Output the (x, y) coordinate of the center of the cell containing the given text.  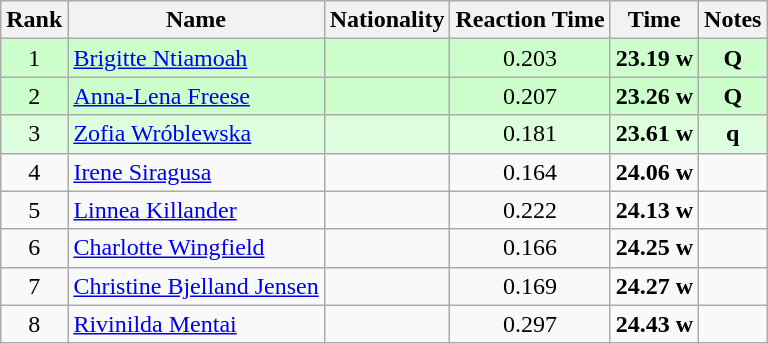
2 (34, 96)
0.203 (530, 58)
Anna-Lena Freese (196, 96)
0.181 (530, 134)
Linnea Killander (196, 210)
Name (196, 20)
5 (34, 210)
24.43 w (654, 324)
23.26 w (654, 96)
Charlotte Wingfield (196, 248)
Nationality (387, 20)
6 (34, 248)
Time (654, 20)
Rivinilda Mentai (196, 324)
7 (34, 286)
Notes (733, 20)
Irene Siragusa (196, 172)
0.297 (530, 324)
0.166 (530, 248)
Brigitte Ntiamoah (196, 58)
0.222 (530, 210)
23.19 w (654, 58)
24.13 w (654, 210)
0.207 (530, 96)
Zofia Wróblewska (196, 134)
Rank (34, 20)
Christine Bjelland Jensen (196, 286)
24.27 w (654, 286)
q (733, 134)
24.25 w (654, 248)
1 (34, 58)
0.169 (530, 286)
3 (34, 134)
4 (34, 172)
24.06 w (654, 172)
23.61 w (654, 134)
8 (34, 324)
0.164 (530, 172)
Reaction Time (530, 20)
